For the text-containing cell, return its midpoint in [X, Y] coordinate format. 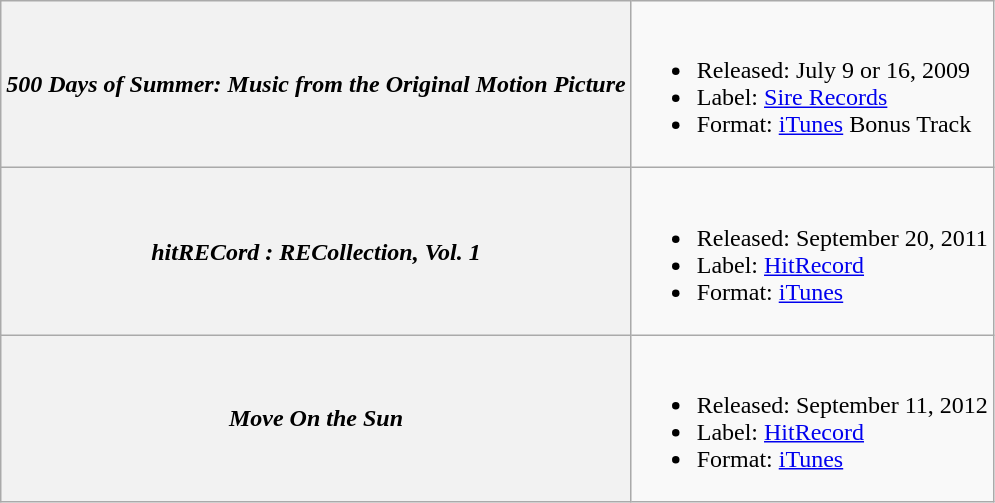
Move On the Sun [316, 418]
500 Days of Summer: Music from the Original Motion Picture [316, 84]
hitRECord : RECollection, Vol. 1 [316, 252]
Released: September 20, 2011Label: HitRecordFormat: iTunes [812, 252]
Released: September 11, 2012Label: HitRecordFormat: iTunes [812, 418]
Released: July 9 or 16, 2009Label: Sire RecordsFormat: iTunes Bonus Track [812, 84]
